Pinpoint the cell where the given text exists, returning its [x, y] midpoint coordinate. 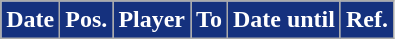
To [210, 20]
Ref. [366, 20]
Date [30, 20]
Date until [284, 20]
Player [152, 20]
Pos. [86, 20]
